Return the (x, y) coordinate for the center point of the cell that contains the specified text.  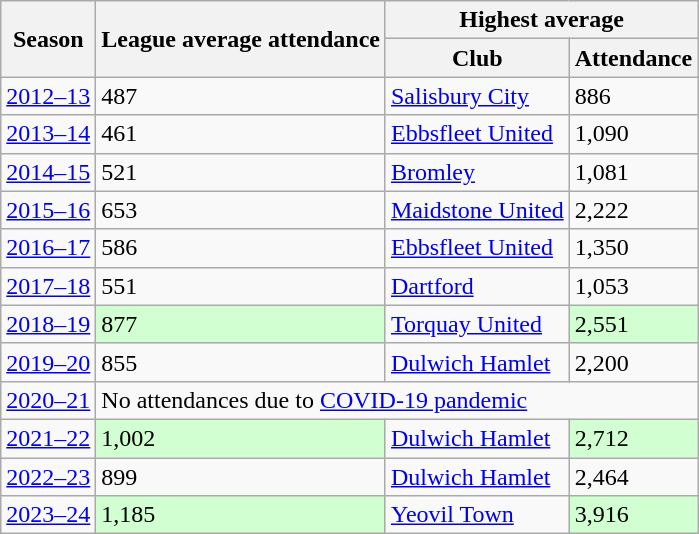
521 (241, 172)
2017–18 (48, 286)
653 (241, 210)
551 (241, 286)
2012–13 (48, 96)
Yeovil Town (477, 515)
2,464 (633, 477)
1,350 (633, 248)
No attendances due to COVID-19 pandemic (397, 400)
2019–20 (48, 362)
2021–22 (48, 438)
1,002 (241, 438)
Bromley (477, 172)
3,916 (633, 515)
877 (241, 324)
2,200 (633, 362)
Season (48, 39)
Highest average (541, 20)
Salisbury City (477, 96)
Attendance (633, 58)
1,185 (241, 515)
2023–24 (48, 515)
Dartford (477, 286)
487 (241, 96)
2013–14 (48, 134)
2022–23 (48, 477)
Maidstone United (477, 210)
2,551 (633, 324)
1,081 (633, 172)
2,712 (633, 438)
2,222 (633, 210)
886 (633, 96)
Club (477, 58)
Torquay United (477, 324)
1,053 (633, 286)
2014–15 (48, 172)
2015–16 (48, 210)
League average attendance (241, 39)
2016–17 (48, 248)
855 (241, 362)
2020–21 (48, 400)
899 (241, 477)
2018–19 (48, 324)
461 (241, 134)
1,090 (633, 134)
586 (241, 248)
